Capture the cell that displays the provided text and extract its (x, y) central coordinate. 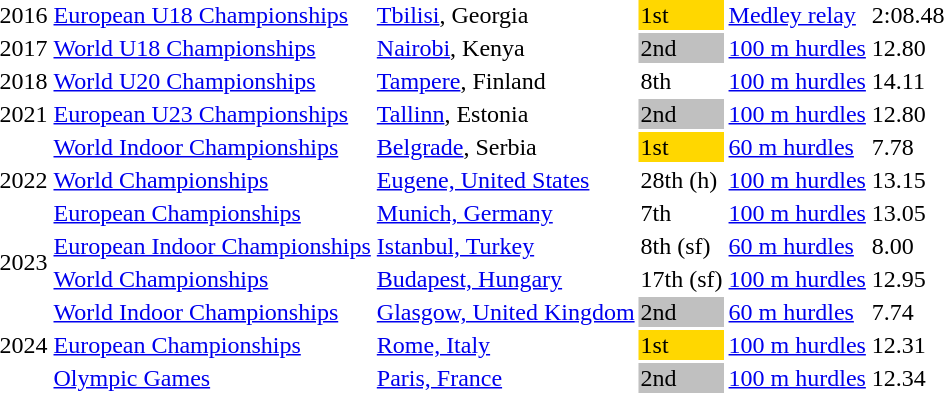
8th (682, 81)
Budapest, Hungary (506, 279)
8th (sf) (682, 246)
Tbilisi, Georgia (506, 15)
European Indoor Championships (212, 246)
Istanbul, Turkey (506, 246)
Olympic Games (212, 378)
17th (sf) (682, 279)
European U18 Championships (212, 15)
Tallinn, Estonia (506, 114)
7th (682, 213)
World U18 Championships (212, 48)
Paris, France (506, 378)
European U23 Championships (212, 114)
Belgrade, Serbia (506, 147)
Rome, Italy (506, 345)
28th (h) (682, 180)
Medley relay (797, 15)
Munich, Germany (506, 213)
Tampere, Finland (506, 81)
Eugene, United States (506, 180)
World U20 Championships (212, 81)
Nairobi, Kenya (506, 48)
Glasgow, United Kingdom (506, 312)
